For the text-containing cell, return its midpoint in (X, Y) coordinate format. 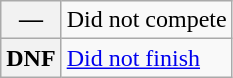
— (31, 20)
Did not finish (146, 58)
Did not compete (146, 20)
DNF (31, 58)
